For the text-containing cell, return its midpoint in [x, y] coordinate format. 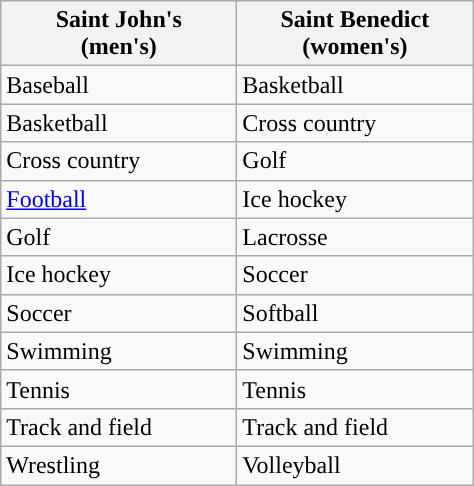
Softball [355, 313]
Lacrosse [355, 237]
Baseball [119, 85]
Football [119, 199]
Saint Benedict(women's) [355, 34]
Volleyball [355, 465]
Wrestling [119, 465]
Saint John's (men's) [119, 34]
